Extract the [X, Y] coordinate from the center of the cell holding the provided text.  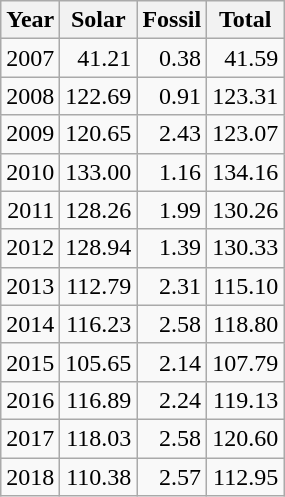
112.95 [246, 477]
0.91 [172, 96]
Solar [98, 20]
2010 [30, 172]
115.10 [246, 286]
2.43 [172, 134]
0.38 [172, 58]
2011 [30, 210]
1.99 [172, 210]
123.31 [246, 96]
112.79 [98, 286]
128.94 [98, 248]
133.00 [98, 172]
110.38 [98, 477]
122.69 [98, 96]
107.79 [246, 362]
2017 [30, 438]
118.80 [246, 324]
2013 [30, 286]
Total [246, 20]
2015 [30, 362]
116.23 [98, 324]
128.26 [98, 210]
Fossil [172, 20]
120.60 [246, 438]
2.57 [172, 477]
2016 [30, 400]
116.89 [98, 400]
2007 [30, 58]
2008 [30, 96]
2.24 [172, 400]
2012 [30, 248]
1.39 [172, 248]
2009 [30, 134]
2.31 [172, 286]
123.07 [246, 134]
119.13 [246, 400]
41.21 [98, 58]
2.14 [172, 362]
2014 [30, 324]
1.16 [172, 172]
105.65 [98, 362]
130.33 [246, 248]
118.03 [98, 438]
41.59 [246, 58]
134.16 [246, 172]
120.65 [98, 134]
130.26 [246, 210]
2018 [30, 477]
Year [30, 20]
